Provide the [X, Y] coordinate of the cell's center where the given text is located.  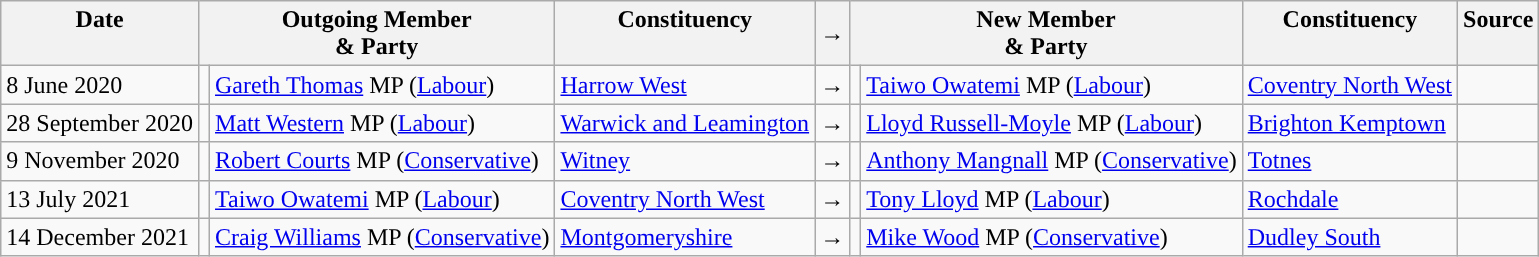
14 December 2021 [100, 237]
Brighton Kemptown [1350, 123]
Totnes [1350, 161]
Lloyd Russell-Moyle MP (Labour) [1052, 123]
Gareth Thomas MP (Labour) [382, 85]
Montgomeryshire [685, 237]
Date [100, 34]
Rochdale [1350, 199]
Craig Williams MP (Conservative) [382, 237]
Robert Courts MP (Conservative) [382, 161]
9 November 2020 [100, 161]
New Member& Party [1046, 34]
Harrow West [685, 85]
Dudley South [1350, 237]
Anthony Mangnall MP (Conservative) [1052, 161]
Source [1498, 34]
28 September 2020 [100, 123]
Tony Lloyd MP (Labour) [1052, 199]
Mike Wood MP (Conservative) [1052, 237]
Warwick and Leamington [685, 123]
Witney [685, 161]
Outgoing Member& Party [376, 34]
Matt Western MP (Labour) [382, 123]
13 July 2021 [100, 199]
8 June 2020 [100, 85]
